From the cell containing the given text, extract its center point as (X, Y) coordinate. 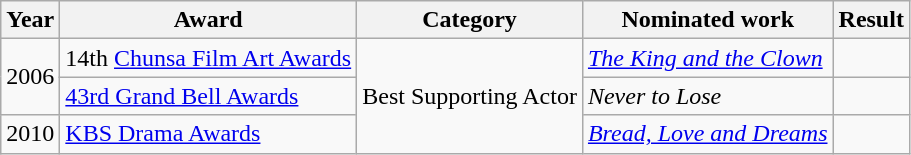
The King and the Clown (708, 58)
Category (470, 20)
Never to Lose (708, 96)
Best Supporting Actor (470, 96)
Year (30, 20)
2010 (30, 134)
43rd Grand Bell Awards (208, 96)
Bread, Love and Dreams (708, 134)
14th Chunsa Film Art Awards (208, 58)
Award (208, 20)
Result (871, 20)
KBS Drama Awards (208, 134)
Nominated work (708, 20)
2006 (30, 77)
